Extract the (X, Y) coordinate from the center of the cell holding the provided text.  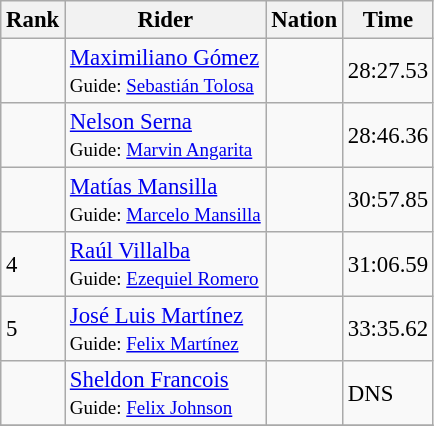
Matías MansillaGuide: Marcelo Mansilla (166, 200)
Maximiliano GómezGuide: Sebastián Tolosa (166, 72)
Nelson SernaGuide: Marvin Angarita (166, 136)
28:46.36 (388, 136)
28:27.53 (388, 72)
Time (388, 20)
31:06.59 (388, 264)
5 (33, 330)
Rank (33, 20)
Rider (166, 20)
4 (33, 264)
Nation (304, 20)
Raúl VillalbaGuide: Ezequiel Romero (166, 264)
José Luis MartínezGuide: Felix Martínez (166, 330)
33:35.62 (388, 330)
30:57.85 (388, 200)
